Scan for the cell matching the given text and deliver its (X, Y) coordinate at center. 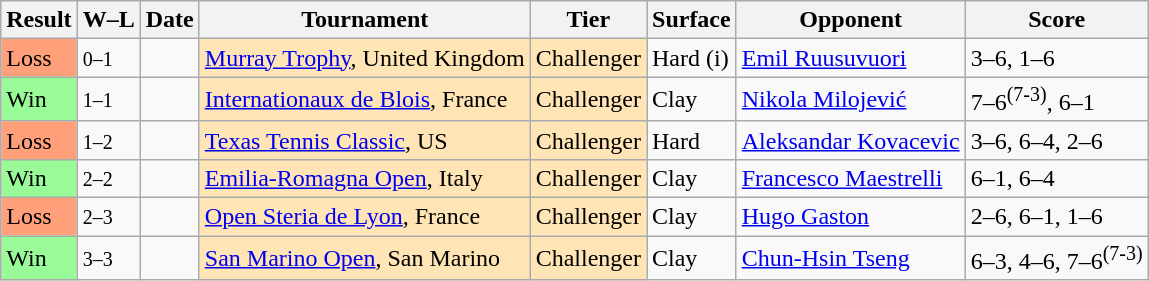
Opponent (850, 20)
Surface (691, 20)
Open Steria de Lyon, France (364, 217)
1–1 (108, 100)
Texas Tennis Classic, US (364, 140)
7–6(7-3), 6–1 (1056, 100)
San Marino Open, San Marino (364, 258)
0–1 (108, 58)
Aleksandar Kovacevic (850, 140)
Nikola Milojević (850, 100)
Emil Ruusuvuori (850, 58)
2–6, 6–1, 1–6 (1056, 217)
6–3, 4–6, 7–6(7-3) (1056, 258)
Score (1056, 20)
Date (170, 20)
Hugo Gaston (850, 217)
Francesco Maestrelli (850, 178)
3–6, 1–6 (1056, 58)
Result (39, 20)
2–3 (108, 217)
Tournament (364, 20)
Tier (588, 20)
W–L (108, 20)
6–1, 6–4 (1056, 178)
Hard (i) (691, 58)
Murray Trophy, United Kingdom (364, 58)
2–2 (108, 178)
Internationaux de Blois, France (364, 100)
Hard (691, 140)
Chun-Hsin Tseng (850, 258)
1–2 (108, 140)
3–3 (108, 258)
3–6, 6–4, 2–6 (1056, 140)
Emilia-Romagna Open, Italy (364, 178)
